Find where the given text appears and provide that cell's center as [x, y] coordinate. 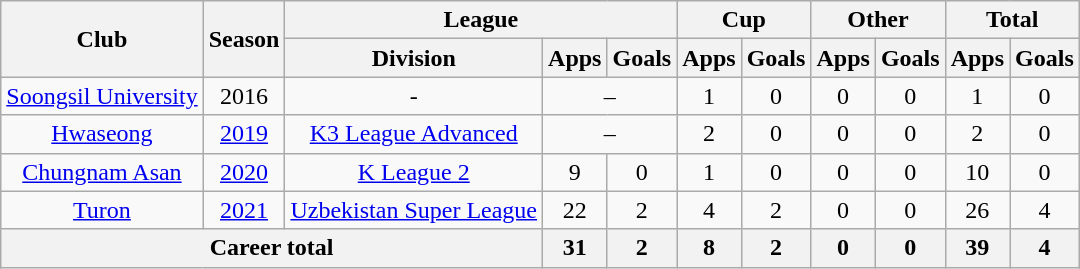
39 [977, 248]
Soongsil University [102, 96]
Other [878, 20]
2019 [244, 134]
Season [244, 39]
- [414, 96]
Uzbekistan Super League [414, 210]
K3 League Advanced [414, 134]
Cup [744, 20]
League [481, 20]
Hwaseong [102, 134]
8 [709, 248]
2020 [244, 172]
Total [1012, 20]
2016 [244, 96]
22 [575, 210]
2021 [244, 210]
31 [575, 248]
26 [977, 210]
Turon [102, 210]
10 [977, 172]
9 [575, 172]
Club [102, 39]
Chungnam Asan [102, 172]
Division [414, 58]
K League 2 [414, 172]
Career total [272, 248]
